Pinpoint the cell where the given text exists, returning its (x, y) midpoint coordinate. 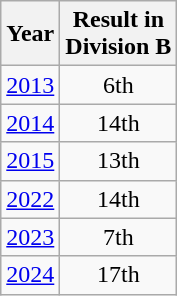
2013 (30, 85)
Result inDivision B (118, 34)
2023 (30, 237)
2015 (30, 161)
2014 (30, 123)
Year (30, 34)
13th (118, 161)
2024 (30, 275)
2022 (30, 199)
6th (118, 85)
7th (118, 237)
17th (118, 275)
